Scan for the cell matching the given text and deliver its [x, y] coordinate at center. 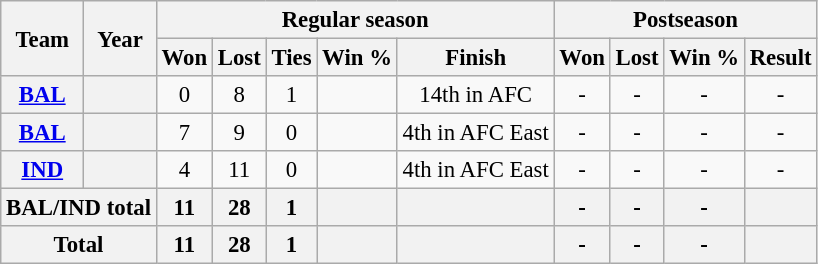
Result [780, 58]
Regular season [355, 20]
BAL/IND total [79, 208]
Finish [476, 58]
8 [239, 95]
Team [42, 38]
Year [120, 38]
14th in AFC [476, 95]
IND [42, 170]
4 [184, 170]
9 [239, 133]
Total [79, 245]
7 [184, 133]
Postseason [686, 20]
Ties [292, 58]
